Find where the given text appears and provide that cell's center as (X, Y) coordinate. 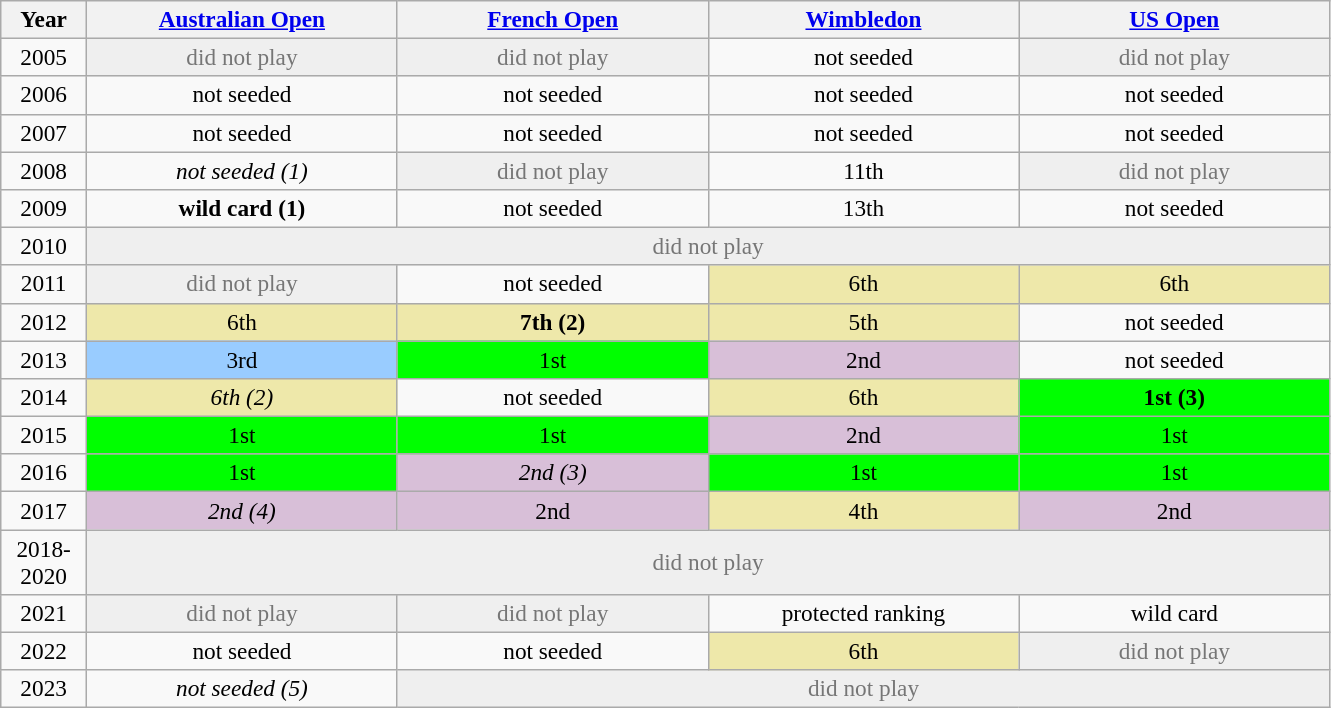
2018-2020 (44, 562)
2021 (44, 613)
2015 (44, 435)
5th (864, 322)
2nd (4) (242, 510)
wild card (1) (242, 208)
2014 (44, 397)
US Open (1174, 19)
2006 (44, 95)
2023 (44, 689)
2007 (44, 133)
protected ranking (864, 613)
3rd (242, 359)
not seeded (5) (242, 689)
2016 (44, 473)
2011 (44, 284)
2013 (44, 359)
2nd (3) (552, 473)
2010 (44, 246)
not seeded (1) (242, 170)
2012 (44, 322)
2005 (44, 57)
Australian Open (242, 19)
2017 (44, 510)
2008 (44, 170)
Year (44, 19)
7th (2) (552, 322)
4th (864, 510)
French Open (552, 19)
2022 (44, 651)
Wimbledon (864, 19)
1st (3) (1174, 397)
13th (864, 208)
wild card (1174, 613)
6th (2) (242, 397)
2009 (44, 208)
11th (864, 170)
